Return (x, y) of the center of cell containing provided text 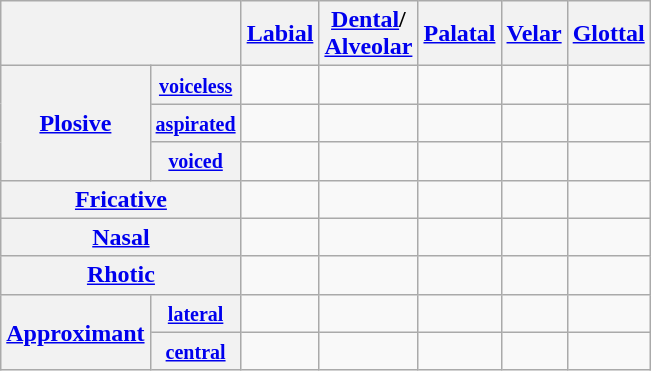
aspirated (196, 123)
central (196, 351)
voiceless (196, 85)
Dental/Alveolar (368, 34)
Palatal (460, 34)
Labial (280, 34)
Plosive (76, 123)
Rhotic (121, 275)
Nasal (121, 237)
Glottal (608, 34)
Velar (534, 34)
voiced (196, 161)
Fricative (121, 199)
lateral (196, 313)
Approximant (76, 332)
